For the text-containing cell, return its midpoint in (x, y) coordinate format. 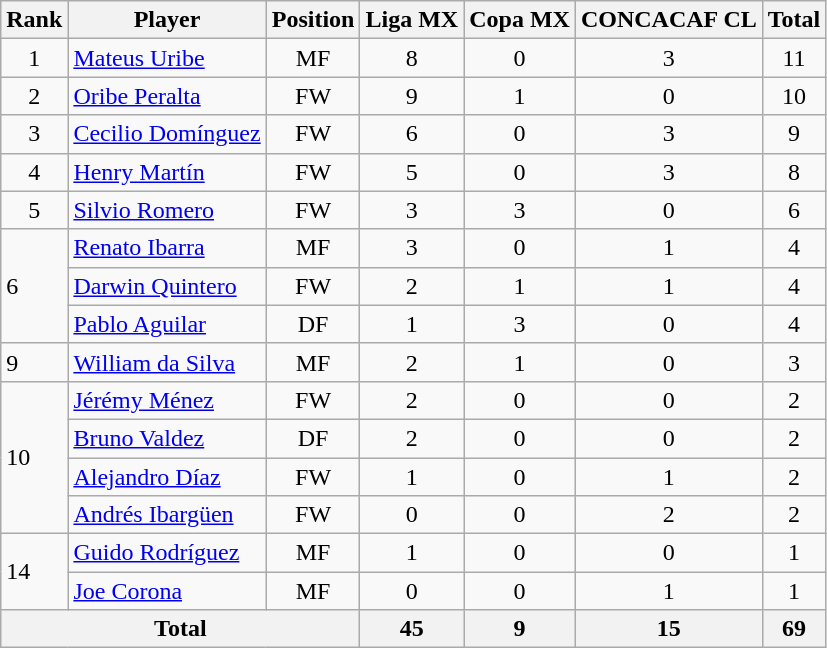
Alejandro Díaz (167, 477)
Pablo Aguilar (167, 324)
CONCACAF CL (668, 20)
Jérémy Ménez (167, 400)
Bruno Valdez (167, 438)
45 (412, 629)
Cecilio Domínguez (167, 134)
Andrés Ibargüen (167, 515)
Player (167, 20)
Joe Corona (167, 591)
Position (313, 20)
Mateus Uribe (167, 58)
Rank (34, 20)
15 (668, 629)
14 (34, 572)
Liga MX (412, 20)
Darwin Quintero (167, 286)
Silvio Romero (167, 210)
69 (794, 629)
Guido Rodríguez (167, 553)
Oribe Peralta (167, 96)
Copa MX (520, 20)
William da Silva (167, 362)
11 (794, 58)
Renato Ibarra (167, 248)
Henry Martín (167, 172)
